Locate the cell with the specified text and output its [x, y] center coordinate. 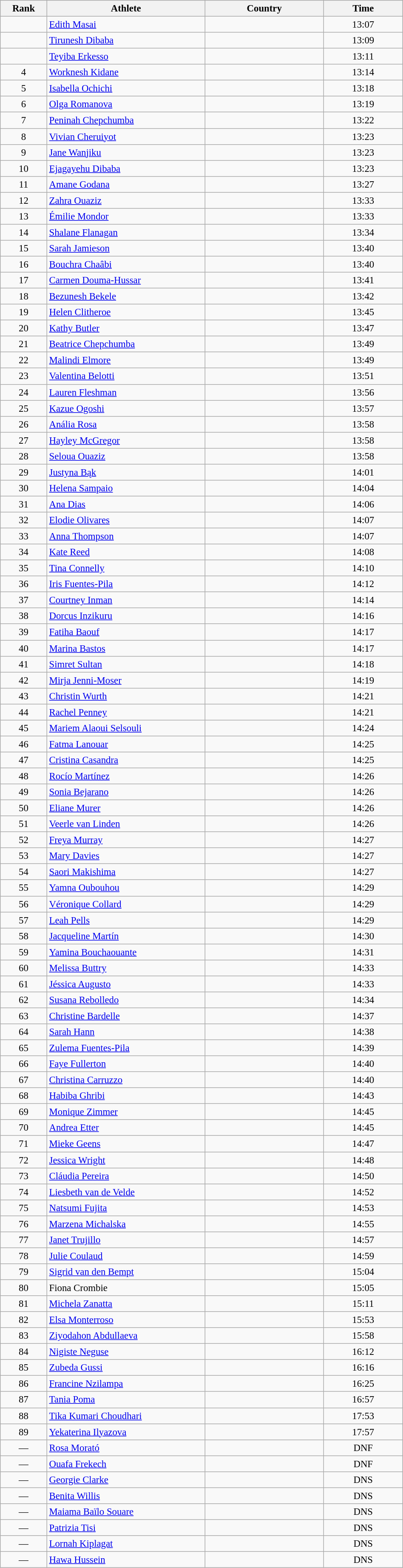
Julie Coulaud [126, 1256]
14:53 [363, 1208]
Michela Zanatta [126, 1304]
Eliane Murer [126, 808]
Sarah Jamieson [126, 248]
84 [24, 1352]
9 [24, 152]
33 [24, 536]
48 [24, 776]
52 [24, 840]
16:12 [363, 1352]
Elodie Olivares [126, 520]
Sarah Hann [126, 1032]
Andrea Etter [126, 1128]
13:45 [363, 312]
13:41 [363, 280]
Country [264, 9]
16:16 [363, 1368]
Beatrice Chepchumba [126, 344]
Sigrid van den Bempt [126, 1272]
20 [24, 328]
Ouafa Frekech [126, 1464]
5 [24, 88]
19 [24, 312]
Mary Davies [126, 856]
14:59 [363, 1256]
Yamna Oubouhou [126, 888]
13:19 [363, 104]
13:27 [363, 184]
14:52 [363, 1192]
Veerle van Linden [126, 824]
26 [24, 424]
78 [24, 1256]
50 [24, 808]
21 [24, 344]
25 [24, 408]
47 [24, 760]
Tika Kumari Choudhari [126, 1416]
Anália Rosa [126, 424]
Peninah Chepchumba [126, 120]
15:11 [363, 1304]
Rosa Morató [126, 1448]
17 [24, 280]
63 [24, 1016]
14:10 [363, 568]
39 [24, 632]
16:57 [363, 1400]
13:56 [363, 392]
43 [24, 696]
Edith Masai [126, 25]
Zubeda Gussi [126, 1368]
Bouchra Chaâbi [126, 264]
66 [24, 1064]
85 [24, 1368]
16 [24, 264]
Zulema Fuentes-Pila [126, 1048]
Ana Dias [126, 504]
Véronique Collard [126, 904]
41 [24, 664]
14:34 [363, 1000]
82 [24, 1320]
11 [24, 184]
15:58 [363, 1336]
Christin Wurth [126, 696]
Kate Reed [126, 552]
Malindi Elmore [126, 360]
14:14 [363, 600]
13:34 [363, 232]
14:57 [363, 1240]
Ziyodahon Abdullaeva [126, 1336]
14:39 [363, 1048]
Faye Fullerton [126, 1064]
81 [24, 1304]
27 [24, 440]
73 [24, 1176]
14:24 [363, 728]
Tina Connelly [126, 568]
Rachel Penney [126, 712]
Émilie Mondor [126, 217]
Cristina Casandra [126, 760]
Mieke Geens [126, 1144]
Kazue Ogoshi [126, 408]
Jane Wanjiku [126, 152]
83 [24, 1336]
62 [24, 1000]
51 [24, 824]
Yekaterina Ilyazova [126, 1432]
Ejagayehu Dibaba [126, 168]
Fatma Lanouar [126, 744]
Habiba Ghribi [126, 1096]
14:55 [363, 1224]
34 [24, 552]
Maiama Baïlo Souare [126, 1512]
37 [24, 600]
Carmen Douma-Hussar [126, 280]
59 [24, 952]
38 [24, 616]
Yamina Bouchaouante [126, 952]
13:51 [363, 376]
15:05 [363, 1288]
35 [24, 568]
13 [24, 217]
87 [24, 1400]
58 [24, 936]
13:22 [363, 120]
16:25 [363, 1384]
29 [24, 472]
45 [24, 728]
88 [24, 1416]
23 [24, 376]
Saori Makishima [126, 872]
Elsa Monterroso [126, 1320]
14:30 [363, 936]
Fatiha Baouf [126, 632]
44 [24, 712]
4 [24, 72]
89 [24, 1432]
32 [24, 520]
24 [24, 392]
Anna Thompson [126, 536]
53 [24, 856]
Isabella Ochichi [126, 88]
Bezunesh Bekele [126, 296]
13:18 [363, 88]
14:01 [363, 472]
74 [24, 1192]
22 [24, 360]
28 [24, 456]
Cláudia Pereira [126, 1176]
70 [24, 1128]
13:47 [363, 328]
Amane Godana [126, 184]
14:16 [363, 616]
49 [24, 792]
Christine Bardelle [126, 1016]
42 [24, 680]
Dorcus Inzikuru [126, 616]
14:04 [363, 488]
Worknesh Kidane [126, 72]
14:06 [363, 504]
69 [24, 1112]
Jacqueline Martín [126, 936]
14:50 [363, 1176]
14:43 [363, 1096]
14:31 [363, 952]
Zahra Ouaziz [126, 200]
Christina Carruzzo [126, 1080]
Lauren Fleshman [126, 392]
Justyna Bąk [126, 472]
Helen Clitheroe [126, 312]
14:48 [363, 1160]
12 [24, 200]
14:08 [363, 552]
Simret Sultan [126, 664]
Nigiste Neguse [126, 1352]
Valentina Belotti [126, 376]
86 [24, 1384]
8 [24, 137]
Seloua Ouaziz [126, 456]
14:19 [363, 680]
79 [24, 1272]
56 [24, 904]
75 [24, 1208]
36 [24, 584]
Olga Romanova [126, 104]
Shalane Flanagan [126, 232]
57 [24, 920]
13:57 [363, 408]
Teyiba Erkesso [126, 57]
80 [24, 1288]
Melissa Buttry [126, 968]
Hawa Hussein [126, 1560]
Marzena Michalska [126, 1224]
14:47 [363, 1144]
Jessica Wright [126, 1160]
Freya Murray [126, 840]
15 [24, 248]
13:42 [363, 296]
46 [24, 744]
65 [24, 1048]
Fiona Crombie [126, 1288]
13:09 [363, 40]
Lornah Kiplagat [126, 1544]
14:37 [363, 1016]
13:07 [363, 25]
Sonia Bejarano [126, 792]
Mariem Alaoui Selsouli [126, 728]
64 [24, 1032]
Georgie Clarke [126, 1480]
72 [24, 1160]
Kathy Butler [126, 328]
15:53 [363, 1320]
Jéssica Augusto [126, 984]
14:12 [363, 584]
10 [24, 168]
Natsumi Fujita [126, 1208]
17:57 [363, 1432]
Marina Bastos [126, 648]
76 [24, 1224]
Patrizia Tisi [126, 1528]
14:38 [363, 1032]
Hayley McGregor [126, 440]
Helena Sampaio [126, 488]
Tirunesh Dibaba [126, 40]
Monique Zimmer [126, 1112]
Athlete [126, 9]
40 [24, 648]
67 [24, 1080]
71 [24, 1144]
14:18 [363, 664]
Susana Rebolledo [126, 1000]
Benita Willis [126, 1496]
Mirja Jenni-Moser [126, 680]
Iris Fuentes-Pila [126, 584]
18 [24, 296]
60 [24, 968]
31 [24, 504]
Tania Poma [126, 1400]
7 [24, 120]
Rocío Martínez [126, 776]
17:53 [363, 1416]
6 [24, 104]
Rank [24, 9]
Time [363, 9]
13:11 [363, 57]
13:14 [363, 72]
14 [24, 232]
Courtney Inman [126, 600]
54 [24, 872]
61 [24, 984]
Liesbeth van de Velde [126, 1192]
Francine Nzilampa [126, 1384]
Leah Pells [126, 920]
68 [24, 1096]
Janet Trujillo [126, 1240]
15:04 [363, 1272]
Vivian Cheruiyot [126, 137]
77 [24, 1240]
55 [24, 888]
30 [24, 488]
